Return (X, Y) of the center of cell containing provided text 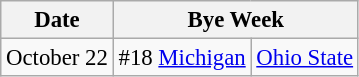
#18 Michigan (182, 58)
Ohio State (304, 58)
October 22 (57, 58)
Date (57, 20)
Bye Week (236, 20)
